For the text-containing cell, return its midpoint in [x, y] coordinate format. 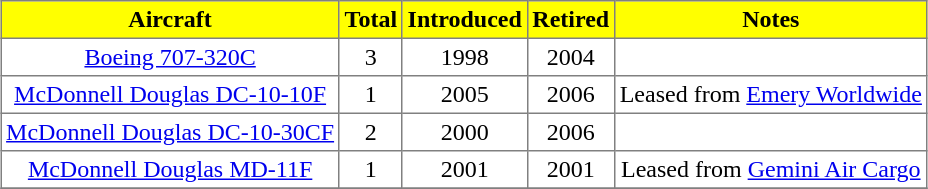
Introduced [464, 20]
McDonnell Douglas DC-10-10F [170, 95]
Leased from Gemini Air Cargo [770, 170]
2000 [464, 132]
McDonnell Douglas MD-11F [170, 170]
2005 [464, 95]
Aircraft [170, 20]
1998 [464, 57]
Boeing 707-320C [170, 57]
Notes [770, 20]
Retired [570, 20]
2004 [570, 57]
McDonnell Douglas DC-10-30CF [170, 132]
3 [370, 57]
2 [370, 132]
Total [370, 20]
Leased from Emery Worldwide [770, 95]
